Output the (X, Y) coordinate of the center of the cell containing the given text.  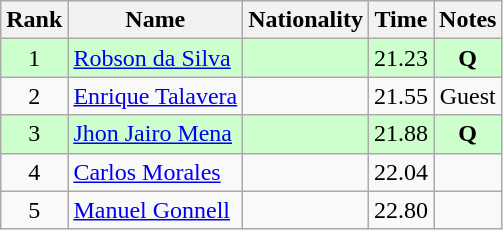
4 (34, 172)
Name (156, 20)
22.04 (400, 172)
3 (34, 134)
Manuel Gonnell (156, 210)
Guest (468, 96)
2 (34, 96)
Robson da Silva (156, 58)
Time (400, 20)
Nationality (306, 20)
Jhon Jairo Mena (156, 134)
Enrique Talavera (156, 96)
5 (34, 210)
21.23 (400, 58)
22.80 (400, 210)
21.88 (400, 134)
Carlos Morales (156, 172)
1 (34, 58)
21.55 (400, 96)
Notes (468, 20)
Rank (34, 20)
